Find where the given text appears and provide that cell's center as (x, y) coordinate. 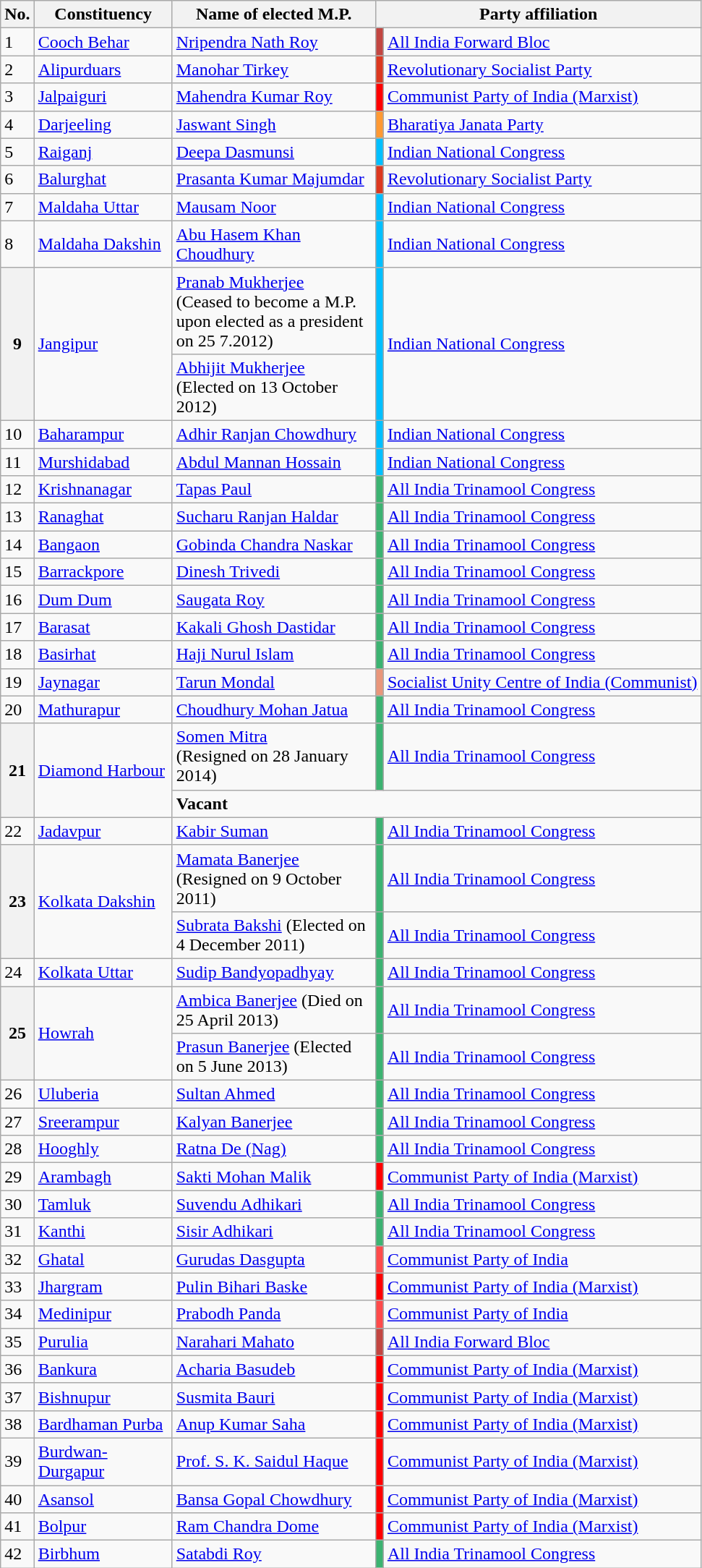
19 (17, 682)
Kalyan Banerjee (273, 1122)
No. (17, 14)
Jaynagar (103, 682)
34 (17, 1314)
Adhir Ranjan Chowdhury (273, 434)
11 (17, 462)
Birbhum (103, 1554)
Hooghly (103, 1149)
Bharatiya Janata Party (542, 124)
9 (17, 344)
Mathurapur (103, 710)
Bankura (103, 1369)
Bishnupur (103, 1397)
Mamata Banerjee(Resigned on 9 October 2011) (273, 878)
Kanthi (103, 1232)
24 (17, 972)
Purulia (103, 1342)
22 (17, 831)
Basirhat (103, 655)
Socialist Unity Centre of India (Communist) (542, 682)
Constituency (103, 14)
Prasanta Kumar Majumdar (273, 179)
Dum Dum (103, 600)
12 (17, 490)
Saugata Roy (273, 600)
Gurudas Dasgupta (273, 1259)
6 (17, 179)
37 (17, 1397)
Mahendra Kumar Roy (273, 97)
Alipurduars (103, 69)
14 (17, 545)
Ratna De (Nag) (273, 1149)
Mausam Noor (273, 207)
26 (17, 1094)
Manohar Tirkey (273, 69)
23 (17, 901)
Satabdi Roy (273, 1554)
27 (17, 1122)
10 (17, 434)
Ambica Banerjee (Died on 25 April 2013) (273, 1010)
Acharia Basudeb (273, 1369)
31 (17, 1232)
Maldaha Uttar (103, 207)
Uluberia (103, 1094)
3 (17, 97)
Bansa Gopal Chowdhury (273, 1499)
28 (17, 1149)
35 (17, 1342)
Prof. S. K. Saidul Haque (273, 1461)
30 (17, 1204)
Suvendu Adhikari (273, 1204)
Barasat (103, 627)
Krishnanagar (103, 490)
5 (17, 152)
Name of elected M.P. (273, 14)
Kakali Ghosh Dastidar (273, 627)
29 (17, 1177)
Tapas Paul (273, 490)
Diamond Harbour (103, 770)
38 (17, 1424)
Deepa Dasmunsi (273, 152)
Narahari Mahato (273, 1342)
8 (17, 244)
Barrackpore (103, 572)
15 (17, 572)
Balurghat (103, 179)
Pranab Mukherjee(Ceased to become a M.P. upon elected as a president on 25 7.2012) (273, 311)
Bolpur (103, 1527)
Jalpaiguri (103, 97)
Dinesh Trivedi (273, 572)
25 (17, 1034)
1 (17, 42)
Vacant (437, 804)
Party affiliation (538, 14)
Medinipur (103, 1314)
4 (17, 124)
18 (17, 655)
40 (17, 1499)
33 (17, 1287)
Jangipur (103, 344)
Susmita Bauri (273, 1397)
Sultan Ahmed (273, 1094)
Tarun Mondal (273, 682)
Sreerampur (103, 1122)
Ram Chandra Dome (273, 1527)
Sisir Adhikari (273, 1232)
Sakti Mohan Malik (273, 1177)
Ghatal (103, 1259)
Abhijit Mukherjee(Elected on 13 October 2012) (273, 387)
Arambagh (103, 1177)
Haji Nurul Islam (273, 655)
Bardhaman Purba (103, 1424)
Kolkata Dakshin (103, 901)
Anup Kumar Saha (273, 1424)
Somen Mitra(Resigned on 28 January 2014) (273, 757)
Choudhury Mohan Jatua (273, 710)
7 (17, 207)
Kabir Suman (273, 831)
Abdul Mannan Hossain (273, 462)
Pulin Bihari Baske (273, 1287)
Tamluk (103, 1204)
Gobinda Chandra Naskar (273, 545)
Darjeeling (103, 124)
Prabodh Panda (273, 1314)
Bangaon (103, 545)
Prasun Banerjee (Elected on 5 June 2013) (273, 1057)
Nripendra Nath Roy (273, 42)
Burdwan-Durgapur (103, 1461)
17 (17, 627)
21 (17, 770)
Subrata Bakshi (Elected on 4 December 2011) (273, 934)
Sucharu Ranjan Haldar (273, 517)
36 (17, 1369)
Jadavpur (103, 831)
Asansol (103, 1499)
13 (17, 517)
Kolkata Uttar (103, 972)
Raiganj (103, 152)
Jaswant Singh (273, 124)
32 (17, 1259)
Jhargram (103, 1287)
20 (17, 710)
39 (17, 1461)
42 (17, 1554)
Ranaghat (103, 517)
Baharampur (103, 434)
16 (17, 600)
Howrah (103, 1034)
41 (17, 1527)
Cooch Behar (103, 42)
Maldaha Dakshin (103, 244)
Murshidabad (103, 462)
2 (17, 69)
Sudip Bandyopadhyay (273, 972)
Abu Hasem Khan Choudhury (273, 244)
